Return (x, y) of the center of cell containing provided text 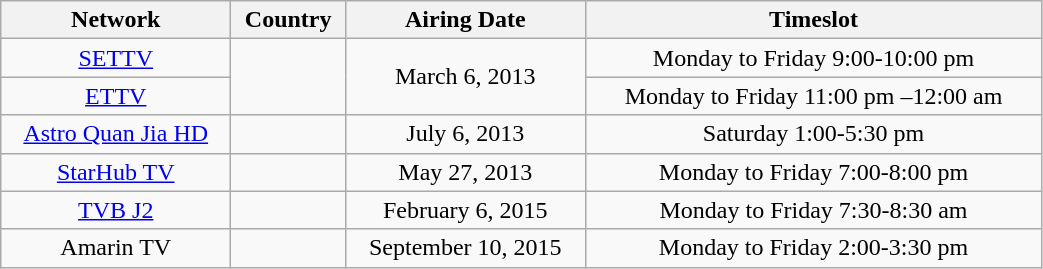
ETTV (116, 96)
July 6, 2013 (466, 134)
Astro Quan Jia HD (116, 134)
Amarin TV (116, 248)
SETTV (116, 58)
Saturday 1:00-5:30 pm (814, 134)
February 6, 2015 (466, 210)
Monday to Friday 7:00-8:00 pm (814, 172)
Monday to Friday 2:00-3:30 pm (814, 248)
Network (116, 20)
Airing Date (466, 20)
Timeslot (814, 20)
May 27, 2013 (466, 172)
September 10, 2015 (466, 248)
Country (288, 20)
TVB J2 (116, 210)
StarHub TV (116, 172)
Monday to Friday 9:00-10:00 pm (814, 58)
March 6, 2013 (466, 77)
Monday to Friday 11:00 pm –12:00 am (814, 96)
Monday to Friday 7:30-8:30 am (814, 210)
